Return [X, Y] of the center of cell containing provided text 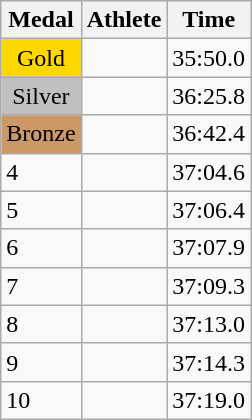
37:04.6 [209, 172]
35:50.0 [209, 58]
Silver [41, 96]
Athlete [124, 20]
37:14.3 [209, 362]
5 [41, 210]
Bronze [41, 134]
37:06.4 [209, 210]
6 [41, 248]
Medal [41, 20]
4 [41, 172]
Time [209, 20]
37:07.9 [209, 248]
8 [41, 324]
9 [41, 362]
37:19.0 [209, 400]
36:25.8 [209, 96]
36:42.4 [209, 134]
7 [41, 286]
37:09.3 [209, 286]
10 [41, 400]
37:13.0 [209, 324]
Gold [41, 58]
